Capture the cell that displays the provided text and extract its (x, y) central coordinate. 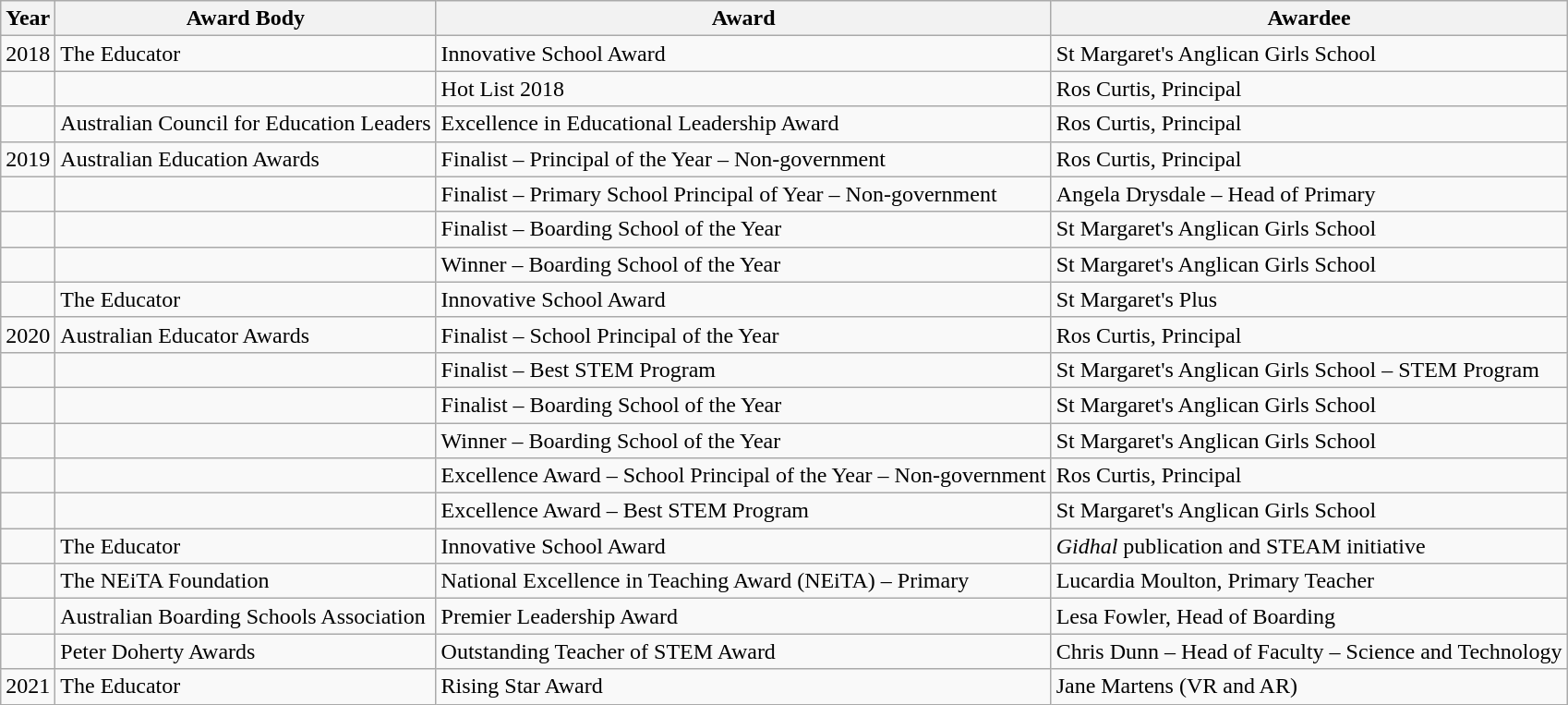
2019 (28, 159)
2021 (28, 687)
Outstanding Teacher of STEM Award (743, 651)
St Margaret's Plus (1309, 299)
Australian Education Awards (246, 159)
Award (743, 18)
Excellence in Educational Leadership Award (743, 124)
Lesa Fowler, Head of Boarding (1309, 616)
Excellence Award – Best STEM Program (743, 511)
Jane Martens (VR and AR) (1309, 687)
Excellence Award – School Principal of the Year – Non-government (743, 476)
Finalist – Principal of the Year – Non-government (743, 159)
2020 (28, 334)
National Excellence in Teaching Award (NEiTA) – Primary (743, 581)
Australian Educator Awards (246, 334)
Lucardia Moulton, Primary Teacher (1309, 581)
Awardee (1309, 18)
Chris Dunn – Head of Faculty – Science and Technology (1309, 651)
Angela Drysdale – Head of Primary (1309, 194)
Finalist – Best STEM Program (743, 370)
Gidhal publication and STEAM initiative (1309, 546)
The NEiTA Foundation (246, 581)
Hot List 2018 (743, 89)
Rising Star Award (743, 687)
2018 (28, 54)
St Margaret's Anglican Girls School – STEM Program (1309, 370)
Finalist – School Principal of the Year (743, 334)
Australian Boarding Schools Association (246, 616)
Finalist – Primary School Principal of Year – Non-government (743, 194)
Australian Council for Education Leaders (246, 124)
Year (28, 18)
Award Body (246, 18)
Peter Doherty Awards (246, 651)
Premier Leadership Award (743, 616)
